For the text-containing cell, return its midpoint in [x, y] coordinate format. 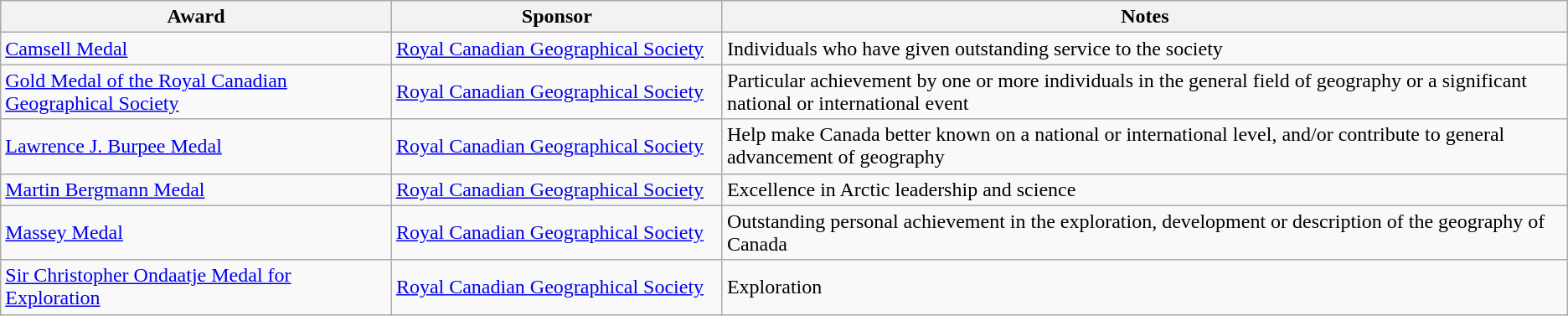
Gold Medal of the Royal Canadian Geographical Society [196, 92]
Outstanding personal achievement in the exploration, development or description of the geography of Canada [1144, 233]
Sir Christopher Ondaatje Medal for Exploration [196, 287]
Massey Medal [196, 233]
Martin Bergmann Medal [196, 189]
Excellence in Arctic leadership and science [1144, 189]
Individuals who have given outstanding service to the society [1144, 49]
Award [196, 17]
Sponsor [556, 17]
Camsell Medal [196, 49]
Exploration [1144, 287]
Help make Canada better known on a national or international level, and/or contribute to general advancement of geography [1144, 146]
Particular achievement by one or more individuals in the general field of geography or a significant national or international event [1144, 92]
Notes [1144, 17]
Lawrence J. Burpee Medal [196, 146]
